Return (x, y) of the center of cell containing provided text 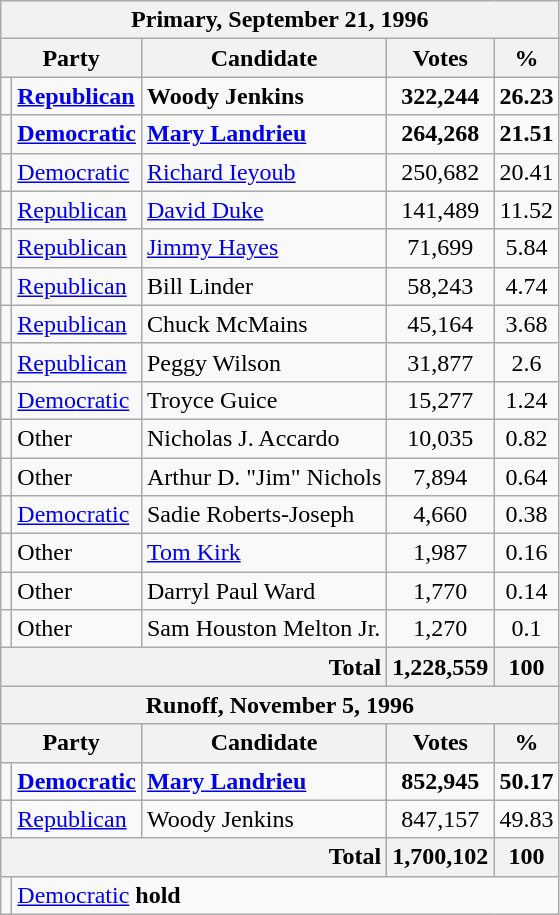
Runoff, November 5, 1996 (280, 705)
250,682 (440, 172)
0.82 (526, 438)
Sadie Roberts-Joseph (264, 515)
Richard Ieyoub (264, 172)
Primary, September 21, 1996 (280, 20)
322,244 (440, 96)
1,270 (440, 629)
21.51 (526, 134)
31,877 (440, 362)
Troyce Guice (264, 400)
15,277 (440, 400)
Tom Kirk (264, 553)
4.74 (526, 286)
Sam Houston Melton Jr. (264, 629)
26.23 (526, 96)
264,268 (440, 134)
3.68 (526, 324)
0.1 (526, 629)
5.84 (526, 248)
Bill Linder (264, 286)
1,770 (440, 591)
1,700,102 (440, 857)
10,035 (440, 438)
1,987 (440, 553)
David Duke (264, 210)
0.64 (526, 477)
45,164 (440, 324)
2.6 (526, 362)
71,699 (440, 248)
852,945 (440, 781)
0.16 (526, 553)
20.41 (526, 172)
847,157 (440, 819)
7,894 (440, 477)
Jimmy Hayes (264, 248)
Democratic hold (286, 895)
Arthur D. "Jim" Nichols (264, 477)
11.52 (526, 210)
Darryl Paul Ward (264, 591)
50.17 (526, 781)
49.83 (526, 819)
1,228,559 (440, 667)
0.38 (526, 515)
0.14 (526, 591)
1.24 (526, 400)
58,243 (440, 286)
Peggy Wilson (264, 362)
Nicholas J. Accardo (264, 438)
4,660 (440, 515)
141,489 (440, 210)
Chuck McMains (264, 324)
